From the cell containing the given text, extract its center point as (X, Y) coordinate. 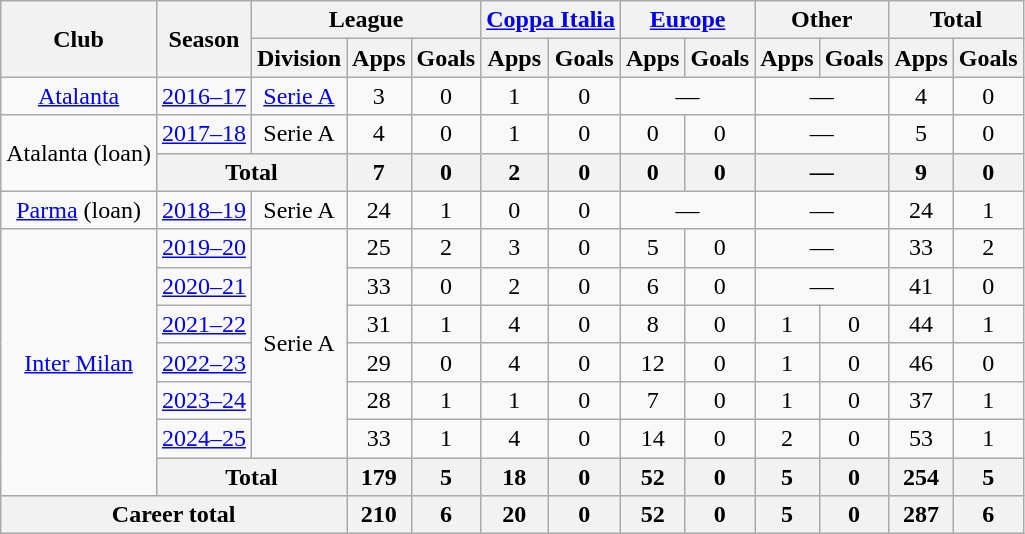
2017–18 (204, 134)
18 (514, 477)
Parma (loan) (79, 210)
Season (204, 39)
2018–19 (204, 210)
8 (653, 324)
2023–24 (204, 400)
2020–21 (204, 286)
9 (921, 172)
Atalanta (loan) (79, 153)
Inter Milan (79, 362)
41 (921, 286)
Other (822, 20)
25 (379, 248)
League (366, 20)
37 (921, 400)
Coppa Italia (551, 20)
2024–25 (204, 438)
Atalanta (79, 96)
Career total (174, 515)
31 (379, 324)
12 (653, 362)
Division (298, 58)
2019–20 (204, 248)
254 (921, 477)
14 (653, 438)
2021–22 (204, 324)
2016–17 (204, 96)
Club (79, 39)
28 (379, 400)
29 (379, 362)
46 (921, 362)
179 (379, 477)
287 (921, 515)
Europe (688, 20)
2022–23 (204, 362)
53 (921, 438)
210 (379, 515)
20 (514, 515)
44 (921, 324)
